Return (X, Y) of the center of cell containing provided text 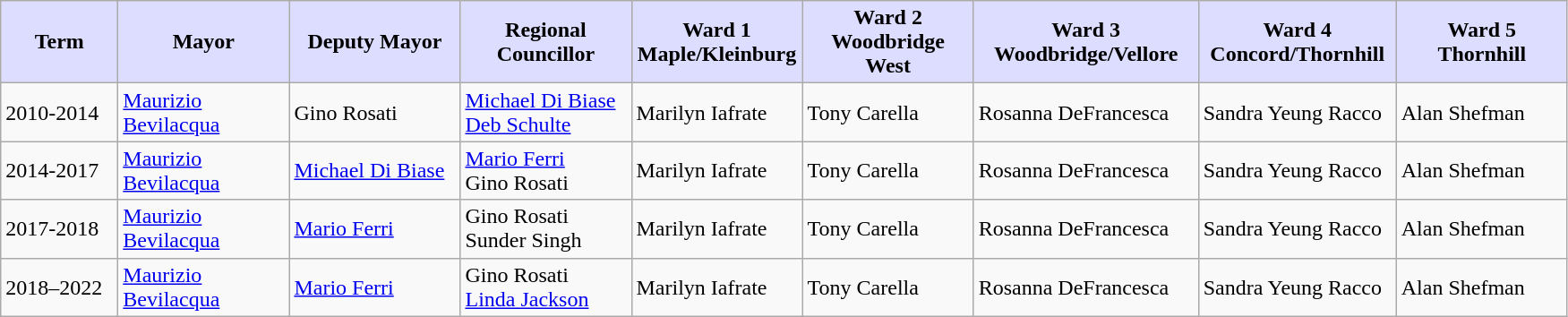
Gino RosatiSunder Singh (546, 229)
Mario FerriGino Rosati (546, 170)
2018–2022 (59, 287)
Gino RosatiLinda Jackson (546, 287)
Mayor (204, 42)
Deputy Mayor (374, 42)
Ward 1Maple/Kleinburg (716, 42)
Ward 3Woodbridge/Vellore (1085, 42)
Term (59, 42)
Ward 5Thornhill (1481, 42)
Michael Di Biase (374, 170)
Gino Rosati (374, 113)
2010-2014 (59, 113)
Regional Councillor (546, 42)
2017-2018 (59, 229)
Ward 2Woodbridge West (888, 42)
Ward 4Concord/Thornhill (1297, 42)
Michael Di BiaseDeb Schulte (546, 113)
2014-2017 (59, 170)
